Provide the [X, Y] coordinate of the cell's center where the given text is located.  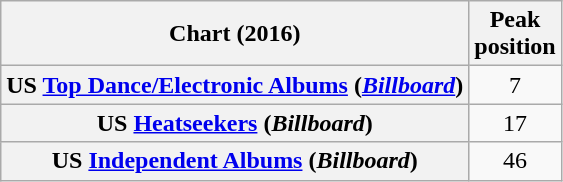
US Top Dance/Electronic Albums (Billboard) [235, 85]
Peakposition [515, 34]
46 [515, 161]
Chart (2016) [235, 34]
7 [515, 85]
US Heatseekers (Billboard) [235, 123]
US Independent Albums (Billboard) [235, 161]
17 [515, 123]
